Output the (X, Y) coordinate of the center of the cell containing the given text.  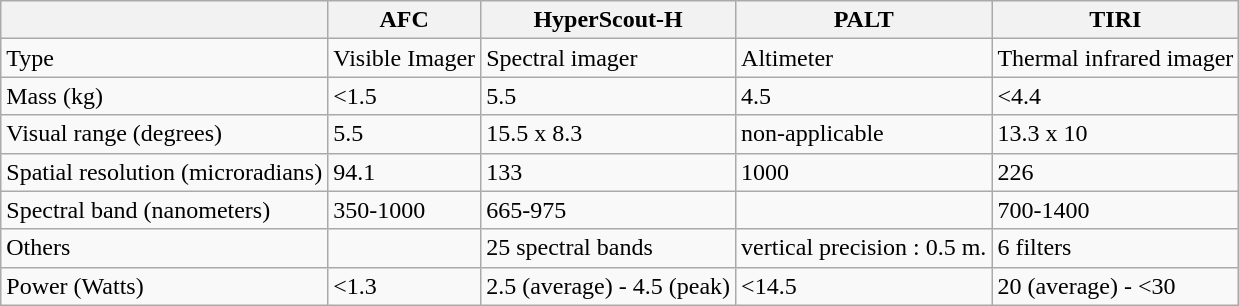
<1.3 (404, 286)
2.5 (average) - 4.5 (peak) (608, 286)
Spectral imager (608, 58)
4.5 (864, 96)
133 (608, 172)
94.1 (404, 172)
6 filters (1116, 248)
Mass (kg) (164, 96)
PALT (864, 20)
13.3 x 10 (1116, 134)
Type (164, 58)
<1.5 (404, 96)
Power (Watts) (164, 286)
25 spectral bands (608, 248)
700-1400 (1116, 210)
665-975 (608, 210)
Spatial resolution (microradians) (164, 172)
Others (164, 248)
Thermal infrared imager (1116, 58)
HyperScout-H (608, 20)
<14.5 (864, 286)
1000 (864, 172)
TIRI (1116, 20)
<4.4 (1116, 96)
Spectral band (nanometers) (164, 210)
AFC (404, 20)
Altimeter (864, 58)
20 (average) - <30 (1116, 286)
non-applicable (864, 134)
vertical precision : 0.5 m. (864, 248)
15.5 x 8.3 (608, 134)
350-1000 (404, 210)
Visual range (degrees) (164, 134)
226 (1116, 172)
Visible Imager (404, 58)
